For the text-containing cell, return its midpoint in [X, Y] coordinate format. 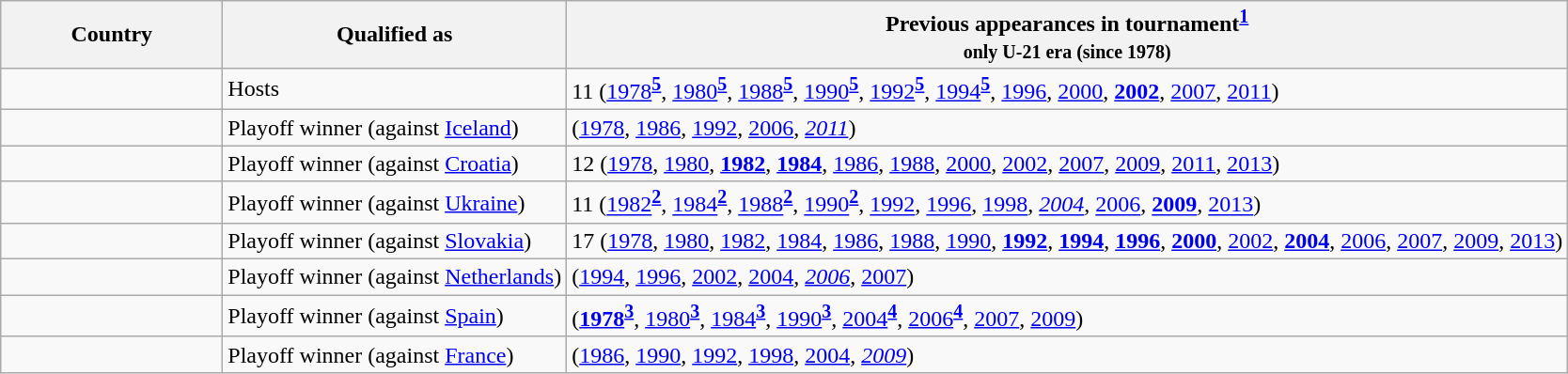
Playoff winner (against Slovakia) [395, 242]
17 (1978, 1980, 1982, 1984, 1986, 1988, 1990, 1992, 1994, 1996, 2000, 2002, 2004, 2006, 2007, 2009, 2013) [1068, 242]
(1986, 1990, 1992, 1998, 2004, 2009) [1068, 354]
Playoff winner (against Croatia) [395, 164]
(1978, 1986, 1992, 2006, 2011) [1068, 128]
(19783, 19803, 19843, 19903, 20044, 20064, 2007, 2009) [1068, 316]
Playoff winner (against France) [395, 354]
Playoff winner (against Spain) [395, 316]
12 (1978, 1980, 1982, 1984, 1986, 1988, 2000, 2002, 2007, 2009, 2011, 2013) [1068, 164]
Playoff winner (against Iceland) [395, 128]
Playoff winner (against Ukraine) [395, 203]
11 (19785, 19805, 19885, 19905, 19925, 19945, 1996, 2000, 2002, 2007, 2011) [1068, 88]
11 (19822, 19842, 19882, 19902, 1992, 1996, 1998, 2004, 2006, 2009, 2013) [1068, 203]
Qualified as [395, 35]
(1994, 1996, 2002, 2004, 2006, 2007) [1068, 277]
Country [112, 35]
Playoff winner (against Netherlands) [395, 277]
Previous appearances in tournament1only U-21 era (since 1978) [1068, 35]
Hosts [395, 88]
